Capture the cell that displays the provided text and extract its (X, Y) central coordinate. 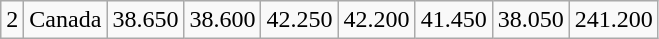
41.450 (454, 20)
42.250 (300, 20)
2 (12, 20)
Canada (66, 20)
38.600 (222, 20)
38.650 (146, 20)
241.200 (614, 20)
38.050 (530, 20)
42.200 (376, 20)
